Detect which cell encompasses the target text, then output its [x, y] center coordinate. 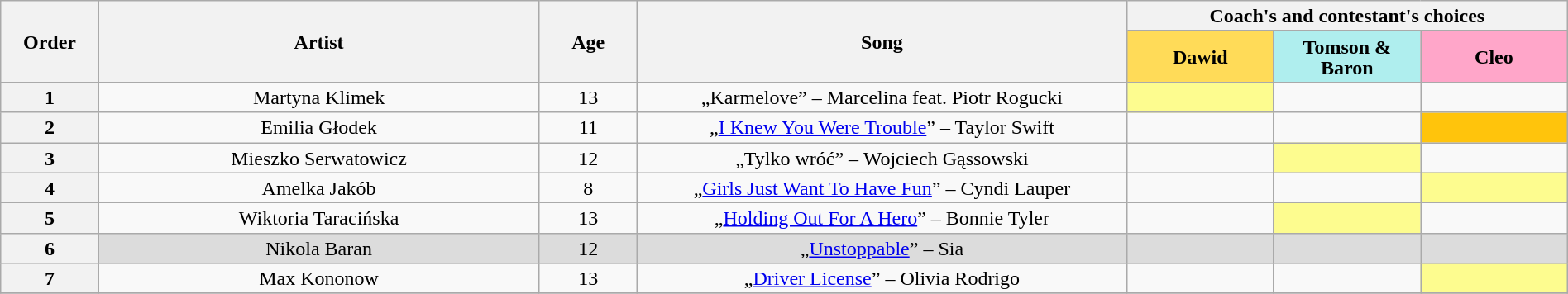
Martyna Klimek [319, 97]
7 [50, 279]
„Karmelove” – Marcelina feat. Piotr Rogucki [882, 97]
Order [50, 41]
Age [588, 41]
5 [50, 218]
Mieszko Serwatowicz [319, 157]
1 [50, 97]
8 [588, 188]
„Tylko wróć” – Wojciech Gąssowski [882, 157]
Max Kononow [319, 279]
11 [588, 127]
Coach's and contestant's choices [1346, 17]
Artist [319, 41]
Nikola Baran [319, 248]
Cleo [1494, 56]
Amelka Jakób [319, 188]
Emilia Głodek [319, 127]
„Girls Just Want To Have Fun” – Cyndi Lauper [882, 188]
Wiktoria Taracińska [319, 218]
2 [50, 127]
6 [50, 248]
„Unstoppable” – Sia [882, 248]
„Driver License” – Olivia Rodrigo [882, 279]
Tomson & Baron [1347, 56]
4 [50, 188]
3 [50, 157]
„Holding Out For A Hero” – Bonnie Tyler [882, 218]
Dawid [1200, 56]
Song [882, 41]
„I Knew You Were Trouble” – Taylor Swift [882, 127]
